Extract the [X, Y] coordinate from the center of the cell holding the provided text.  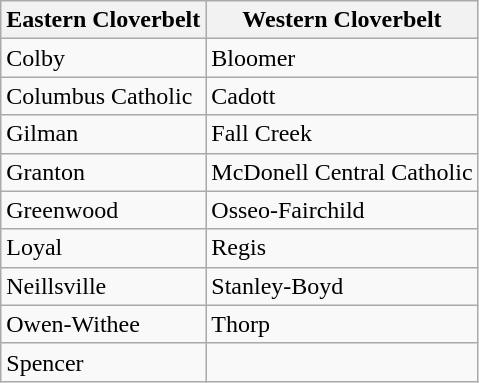
Greenwood [104, 210]
Eastern Cloverbelt [104, 20]
Fall Creek [342, 134]
Thorp [342, 324]
Colby [104, 58]
Regis [342, 248]
Gilman [104, 134]
McDonell Central Catholic [342, 172]
Osseo-Fairchild [342, 210]
Spencer [104, 362]
Bloomer [342, 58]
Loyal [104, 248]
Neillsville [104, 286]
Granton [104, 172]
Cadott [342, 96]
Owen-Withee [104, 324]
Columbus Catholic [104, 96]
Stanley-Boyd [342, 286]
Western Cloverbelt [342, 20]
